Return the [X, Y] coordinate for the center point of the cell that contains the specified text.  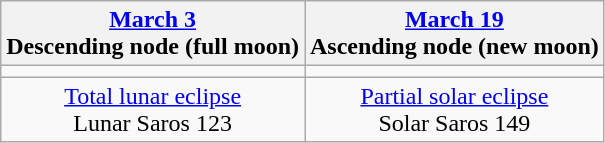
Total lunar eclipseLunar Saros 123 [153, 110]
Partial solar eclipseSolar Saros 149 [454, 110]
March 3Descending node (full moon) [153, 34]
March 19Ascending node (new moon) [454, 34]
